Determine the (X, Y) coordinate at the center of the cell enclosing the given text.  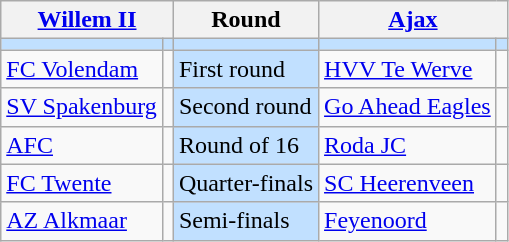
Feyenoord (408, 221)
Semi-finals (246, 221)
Round of 16 (246, 145)
AFC (82, 145)
SC Heerenveen (408, 183)
FC Twente (82, 183)
First round (246, 69)
Roda JC (408, 145)
Willem II (88, 20)
HVV Te Werve (408, 69)
FC Volendam (82, 69)
SV Spakenburg (82, 107)
AZ Alkmaar (82, 221)
Ajax (414, 20)
Second round (246, 107)
Quarter-finals (246, 183)
Go Ahead Eagles (408, 107)
Round (246, 20)
